Return (X, Y) of the center of cell containing provided text 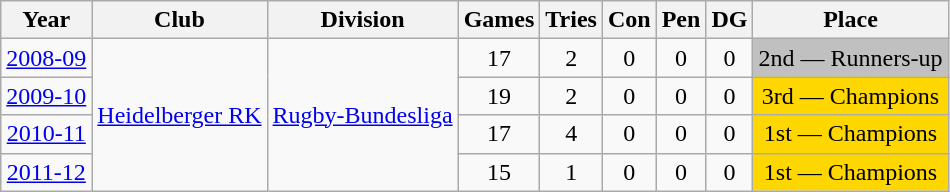
2009-10 (46, 96)
4 (572, 134)
DG (730, 20)
Heidelberger RK (180, 115)
2010-11 (46, 134)
Year (46, 20)
1 (572, 172)
Club (180, 20)
Tries (572, 20)
Place (850, 20)
3rd — Champions (850, 96)
Con (629, 20)
19 (499, 96)
Games (499, 20)
Pen (681, 20)
2011-12 (46, 172)
Rugby-Bundesliga (362, 115)
2nd — Runners-up (850, 58)
Division (362, 20)
15 (499, 172)
2008-09 (46, 58)
